Return the [x, y] coordinate for the center point of the cell that contains the specified text.  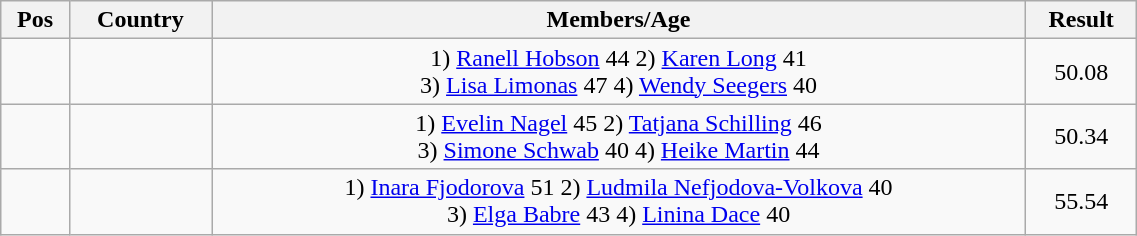
1) Inara Fjodorova 51 2) Ludmila Nefjodova-Volkova 403) Elga Babre 43 4) Linina Dace 40 [619, 202]
1) Ranell Hobson 44 2) Karen Long 413) Lisa Limonas 47 4) Wendy Seegers 40 [619, 72]
Country [140, 20]
55.54 [1082, 202]
1) Evelin Nagel 45 2) Tatjana Schilling 463) Simone Schwab 40 4) Heike Martin 44 [619, 136]
50.34 [1082, 136]
Members/Age [619, 20]
Pos [36, 20]
Result [1082, 20]
50.08 [1082, 72]
